Locate the cell with the specified text and output its (x, y) center coordinate. 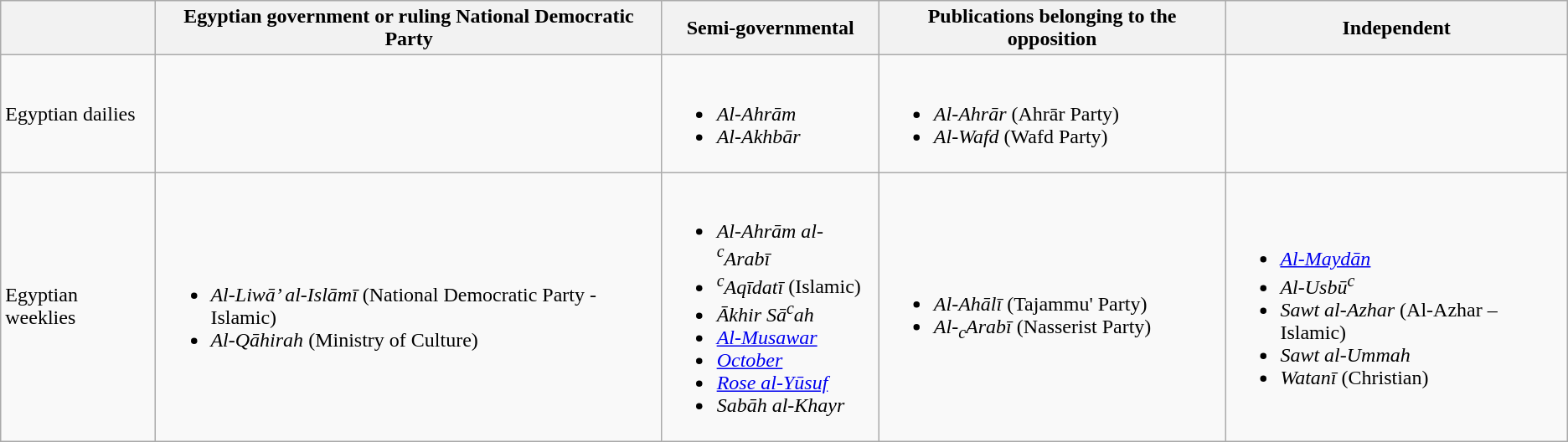
Al-Ahrār (Ahrār Party)Al-Wafd (Wafd Party) (1052, 114)
Al-Ahrām al-cArabīcAqīdatī (Islamic)Ākhir SācahAl-MusawarOctoberRose al-YūsufSabāh al-Khayr (771, 307)
Egyptian weeklies (79, 307)
Semi-governmental (771, 28)
Al-AhrāmAl-Akhbār (771, 114)
Al-MaydānAl-UsbūcSawt al-Azhar (Al-Azhar – Islamic)Sawt al-UmmahWatanī (Christian) (1396, 307)
Al-Ahālī (Tajammu' Party)Al-cArabī (Nasserist Party) (1052, 307)
Egyptian dailies (79, 114)
Publications belonging to the opposition (1052, 28)
Egyptian government or ruling National Democratic Party (409, 28)
Independent (1396, 28)
Al-Liwā’ al-Islāmī (National Democratic Party - Islamic)Al-Qāhirah (Ministry of Culture) (409, 307)
